Return the [X, Y] coordinate for the center point of the cell that contains the specified text.  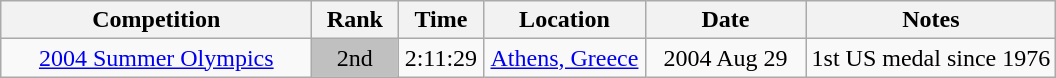
Rank [355, 20]
Time [441, 20]
2004 Summer Olympics [156, 58]
2004 Aug 29 [726, 58]
2nd [355, 58]
Notes [931, 20]
Competition [156, 20]
1st US medal since 1976 [931, 58]
Location [564, 20]
Date [726, 20]
2:11:29 [441, 58]
Athens, Greece [564, 58]
